Determine the (X, Y) coordinate at the center of the cell enclosing the given text.  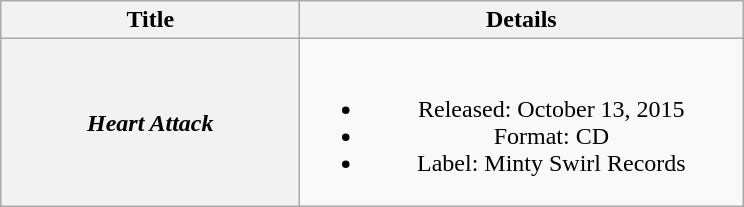
Title (150, 20)
Heart Attack (150, 122)
Details (522, 20)
Released: October 13, 2015Format: CDLabel: Minty Swirl Records (522, 122)
